Capture the cell that displays the provided text and extract its (x, y) central coordinate. 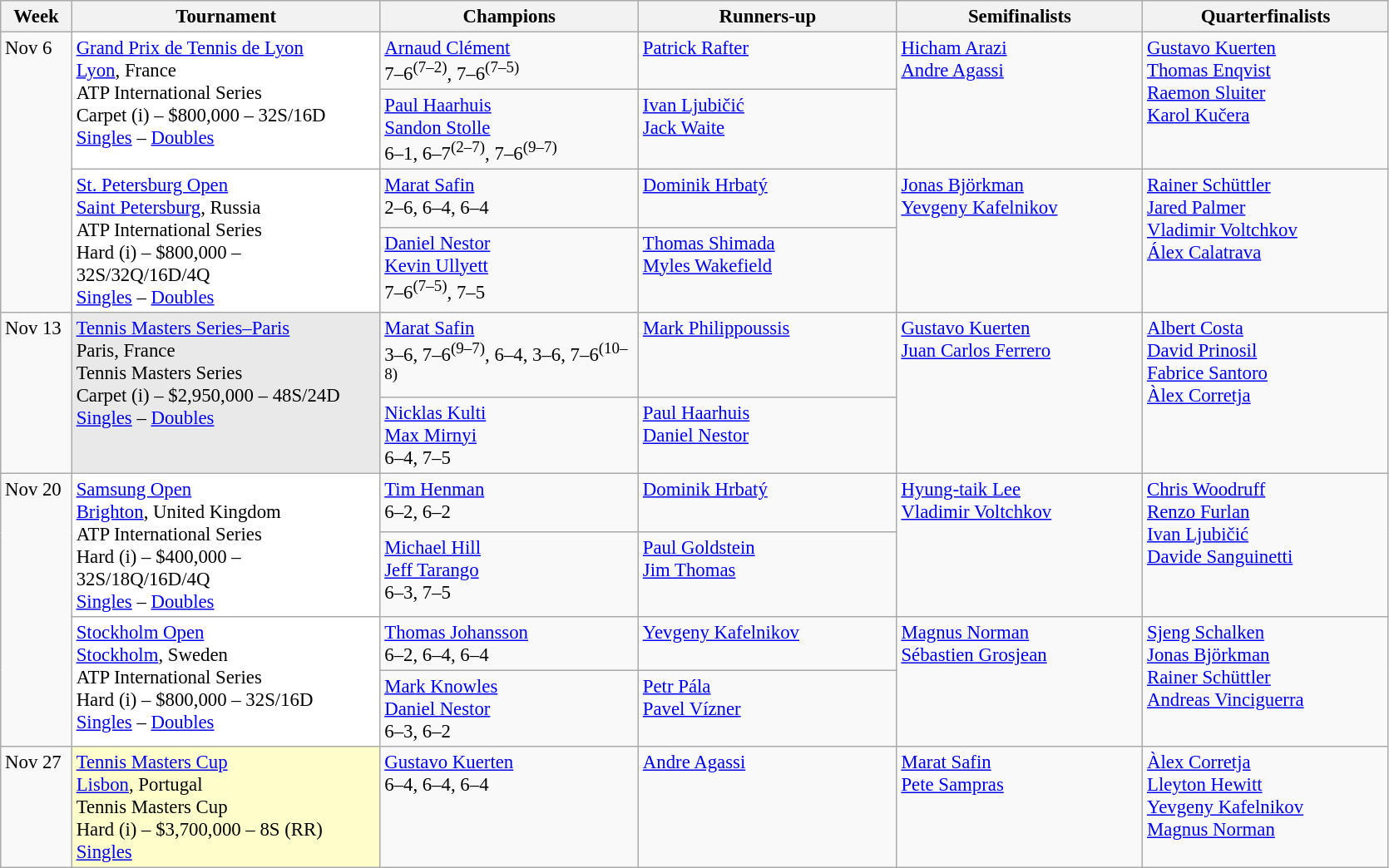
Samsung Open Brighton, United KingdomATP International SeriesHard (i) – $400,000 – 32S/18Q/16D/4QSingles – Doubles (226, 545)
Daniel Nestor Kevin Ullyett7–6(7–5), 7–5 (509, 269)
Mark Philippoussis (769, 354)
Nov 20 (37, 610)
Thomas Johansson6–2, 6–4, 6–4 (509, 644)
Àlex Corretja Lleyton Hewitt Yevgeny Kafelnikov Magnus Norman (1266, 807)
Arnaud Clément7–6(7–2), 7–6(7–5) (509, 62)
Nicklas Kulti Max Mirnyi6–4, 7–5 (509, 435)
Champions (509, 17)
Thomas Shimada Myles Wakefield (769, 269)
Marat Safin Pete Sampras (1020, 807)
Tournament (226, 17)
Nov 27 (37, 807)
Gustavo Kuerten6–4, 6–4, 6–4 (509, 807)
Jonas Björkman Yevgeny Kafelnikov (1020, 241)
Tennis Masters Series–Paris Paris, FranceTennis Masters SeriesCarpet (i) – $2,950,000 – 48S/24DSingles – Doubles (226, 392)
Tim Henman6–2, 6–2 (509, 502)
Stockholm Open Stockholm, SwedenATP International SeriesHard (i) – $800,000 – 32S/16DSingles – Doubles (226, 681)
Quarterfinalists (1266, 17)
Ivan Ljubičić Jack Waite (769, 130)
St. Petersburg Open Saint Petersburg, RussiaATP International SeriesHard (i) – $800,000 – 32S/32Q/16D/4QSingles – Doubles (226, 241)
Marat Safin2–6, 6–4, 6–4 (509, 198)
Patrick Rafter (769, 62)
Marat Safin3–6, 7–6(9–7), 6–4, 3–6, 7–6(10–8) (509, 354)
Magnus Norman Sébastien Grosjean (1020, 681)
Rainer Schüttler Jared Palmer Vladimir Voltchkov Álex Calatrava (1266, 241)
Petr Pála Pavel Vízner (769, 708)
Gustavo Kuerten Thomas Enqvist Raemon Sluiter Karol Kučera (1266, 101)
Week (37, 17)
Nov 6 (37, 173)
Andre Agassi (769, 807)
Paul Haarhuis Sandon Stolle6–1, 6–7(2–7), 7–6(9–7) (509, 130)
Hicham Arazi Andre Agassi (1020, 101)
Grand Prix de Tennis de Lyon Lyon, FranceATP International SeriesCarpet (i) – $800,000 – 32S/16DSingles – Doubles (226, 101)
Runners-up (769, 17)
Tennis Masters Cup Lisbon, PortugalTennis Masters CupHard (i) – $3,700,000 – 8S (RR)Singles (226, 807)
Semifinalists (1020, 17)
Sjeng Schalken Jonas Björkman Rainer Schüttler Andreas Vinciguerra (1266, 681)
Michael Hill Jeff Tarango6–3, 7–5 (509, 574)
Hyung-taik Lee Vladimir Voltchkov (1020, 545)
Gustavo Kuerten Juan Carlos Ferrero (1020, 392)
Albert Costa David Prinosil Fabrice Santoro Àlex Corretja (1266, 392)
Paul Goldstein Jim Thomas (769, 574)
Nov 13 (37, 392)
Mark Knowles Daniel Nestor6–3, 6–2 (509, 708)
Yevgeny Kafelnikov (769, 644)
Chris Woodruff Renzo Furlan Ivan Ljubičić Davide Sanguinetti (1266, 545)
Paul Haarhuis Daniel Nestor (769, 435)
